From the cell containing the given text, extract its center point as [x, y] coordinate. 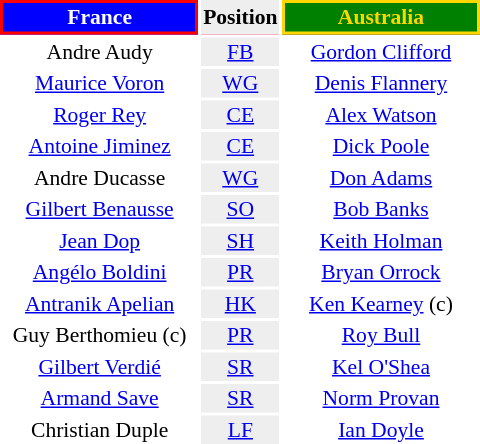
Bryan Orrock [381, 272]
Roger Rey [100, 114]
FB [240, 52]
Don Adams [381, 178]
Gordon Clifford [381, 52]
Andre Audy [100, 52]
Armand Save [100, 398]
Keith Holman [381, 240]
Norm Provan [381, 398]
Gilbert Verdié [100, 366]
Maurice Voron [100, 83]
Antoine Jiminez [100, 146]
Australia [381, 17]
Christian Duple [100, 430]
Andre Ducasse [100, 178]
Jean Dop [100, 240]
Kel O'Shea [381, 366]
Dick Poole [381, 146]
Bob Banks [381, 209]
Roy Bull [381, 335]
France [100, 17]
Denis Flannery [381, 83]
HK [240, 304]
Ian Doyle [381, 430]
Ken Kearney (c) [381, 304]
Guy Berthomieu (c) [100, 335]
Gilbert Benausse [100, 209]
Alex Watson [381, 114]
Antranik Apelian [100, 304]
SH [240, 240]
LF [240, 430]
SO [240, 209]
Angélo Boldini [100, 272]
Position [240, 17]
